Output the [X, Y] coordinate of the center of the cell containing the given text.  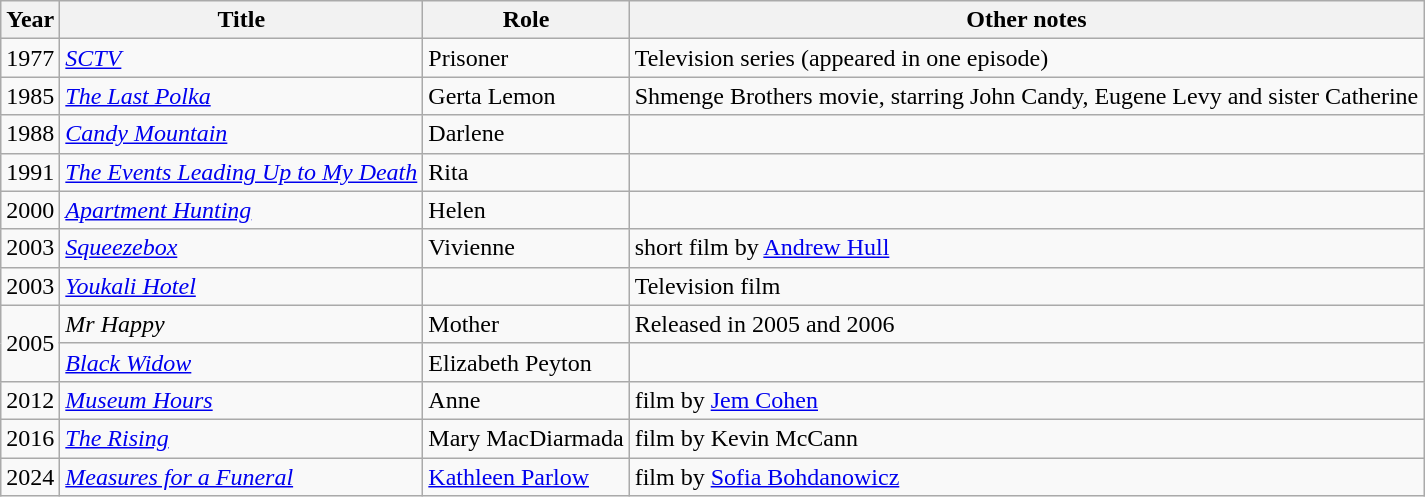
Year [30, 20]
1985 [30, 96]
The Rising [242, 438]
film by Kevin McCann [1026, 438]
The Events Leading Up to My Death [242, 172]
SCTV [242, 58]
Anne [526, 400]
1988 [30, 134]
Rita [526, 172]
Youkali Hotel [242, 286]
2024 [30, 477]
2000 [30, 210]
1991 [30, 172]
Title [242, 20]
Other notes [1026, 20]
film by Jem Cohen [1026, 400]
Museum Hours [242, 400]
short film by Andrew Hull [1026, 248]
2005 [30, 343]
Darlene [526, 134]
Released in 2005 and 2006 [1026, 324]
Mother [526, 324]
Mr Happy [242, 324]
Gerta Lemon [526, 96]
Mary MacDiarmada [526, 438]
Role [526, 20]
Television film [1026, 286]
Prisoner [526, 58]
2016 [30, 438]
2012 [30, 400]
Television series (appeared in one episode) [1026, 58]
Kathleen Parlow [526, 477]
Apartment Hunting [242, 210]
1977 [30, 58]
Vivienne [526, 248]
The Last Polka [242, 96]
Squeezebox [242, 248]
Black Widow [242, 362]
Helen [526, 210]
Candy Mountain [242, 134]
Shmenge Brothers movie, starring John Candy, Eugene Levy and sister Catherine [1026, 96]
film by Sofia Bohdanowicz [1026, 477]
Elizabeth Peyton [526, 362]
Measures for a Funeral [242, 477]
